From the cell containing the given text, extract its center point as [x, y] coordinate. 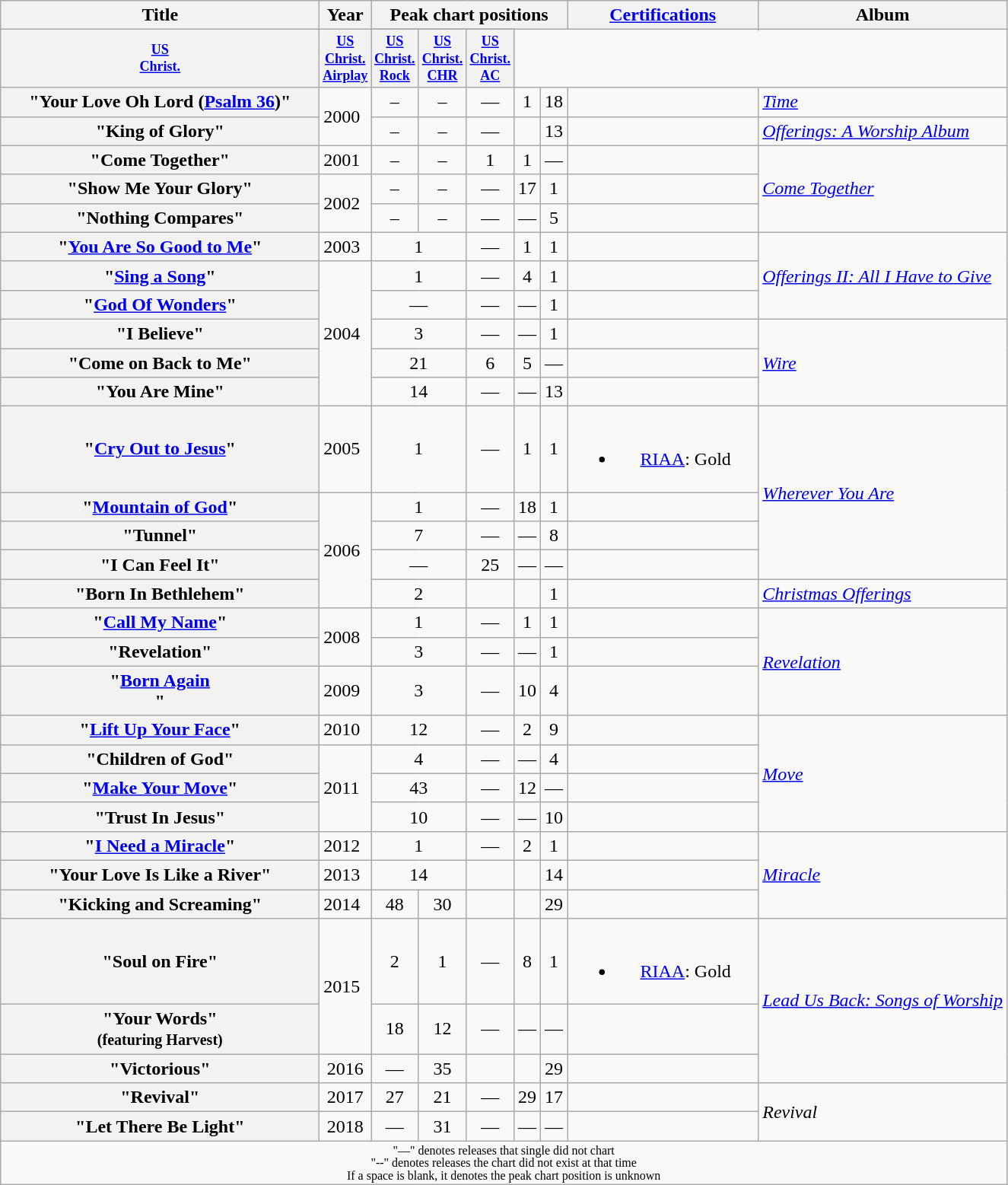
"Call My Name" [160, 623]
"Come on Back to Me" [160, 363]
31 [443, 1126]
2003 [345, 247]
"Soul on Fire" [160, 962]
2016 [345, 1069]
"Nothing Compares" [160, 218]
"I Believe" [160, 333]
"Make Your Move" [160, 788]
Wherever You Are [882, 493]
"Revelation" [160, 651]
"I Can Feel It" [160, 565]
"Your Love Oh Lord (Psalm 36)" [160, 102]
US Christ. Rock [396, 59]
"Born In Bethlehem" [160, 594]
"Born Again" [160, 691]
Wire [882, 362]
"Let There Be Light" [160, 1126]
"Tunnel" [160, 536]
"You Are Mine" [160, 392]
6 [490, 363]
Offerings II: All I Have to Give [882, 276]
2014 [345, 904]
2011 [345, 788]
2017 [345, 1097]
"Cry Out to Jesus" [160, 449]
Offerings: A Worship Album [882, 131]
"Mountain of God" [160, 507]
"Come Together" [160, 160]
30 [443, 904]
"Trust In Jesus" [160, 817]
"Revival" [160, 1097]
2018 [345, 1126]
Year [345, 15]
"I Need a Miracle" [160, 846]
Revelation [882, 662]
2005 [345, 449]
48 [396, 904]
7 [418, 536]
Certifications [663, 15]
2012 [345, 846]
USChrist. [160, 59]
2004 [345, 333]
"You Are So Good to Me" [160, 247]
27 [396, 1097]
Album [882, 15]
Move [882, 773]
US Christ. CHR [443, 59]
"Lift Up Your Face" [160, 730]
2010 [345, 730]
"Kicking and Screaming" [160, 904]
"God Of Wonders" [160, 304]
Christmas Offerings [882, 594]
"Show Me Your Glory" [160, 189]
Lead Us Back: Songs of Worship [882, 1001]
Revival [882, 1112]
9 [554, 730]
2002 [345, 203]
"Sing a Song" [160, 276]
"Victorious" [160, 1069]
USChrist.Airplay [345, 59]
"Your Words"(featuring Harvest) [160, 1029]
"Children of God" [160, 759]
2008 [345, 637]
Miracle [882, 874]
USChrist.AC [490, 59]
2009 [345, 691]
2001 [345, 160]
2015 [345, 986]
35 [443, 1069]
Time [882, 102]
43 [418, 788]
2006 [345, 550]
Come Together [882, 189]
"Your Love Is Like a River" [160, 874]
Title [160, 15]
2000 [345, 116]
"King of Glory" [160, 131]
Peak chart positions [469, 15]
25 [490, 565]
2013 [345, 874]
